Capture the cell that displays the provided text and extract its (x, y) central coordinate. 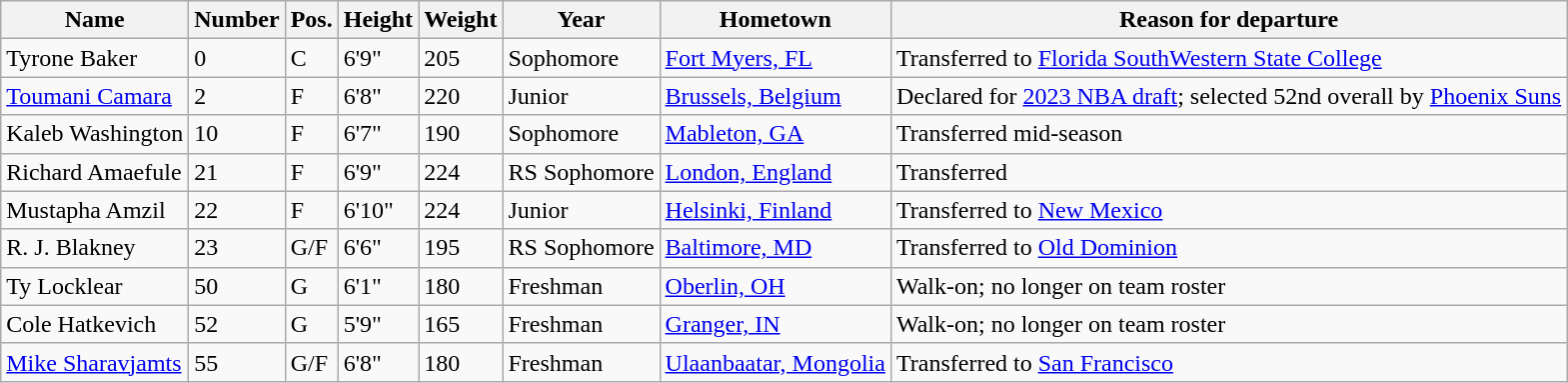
10 (237, 134)
Transferred (1228, 172)
Pos. (312, 20)
6'1" (378, 286)
Reason for departure (1228, 20)
6'7" (378, 134)
Kaleb Washington (95, 134)
Transferred to Old Dominion (1228, 248)
Hometown (776, 20)
Toumani Camara (95, 96)
Name (95, 20)
Height (378, 20)
50 (237, 286)
Brussels, Belgium (776, 96)
London, England (776, 172)
Mike Sharavjamts (95, 362)
Richard Amaefule (95, 172)
C (312, 58)
Mustapha Amzil (95, 210)
R. J. Blakney (95, 248)
Baltimore, MD (776, 248)
5'9" (378, 324)
205 (461, 58)
22 (237, 210)
Number (237, 20)
55 (237, 362)
Year (582, 20)
Granger, IN (776, 324)
Cole Hatkevich (95, 324)
Weight (461, 20)
6'10" (378, 210)
Fort Myers, FL (776, 58)
Mableton, GA (776, 134)
195 (461, 248)
Ty Locklear (95, 286)
52 (237, 324)
220 (461, 96)
21 (237, 172)
Transferred to Florida SouthWestern State College (1228, 58)
Transferred to San Francisco (1228, 362)
Oberlin, OH (776, 286)
2 (237, 96)
23 (237, 248)
Ulaanbaatar, Mongolia (776, 362)
Helsinki, Finland (776, 210)
Tyrone Baker (95, 58)
Declared for 2023 NBA draft; selected 52nd overall by Phoenix Suns (1228, 96)
0 (237, 58)
Transferred to New Mexico (1228, 210)
165 (461, 324)
6'6" (378, 248)
Transferred mid-season (1228, 134)
190 (461, 134)
